Identify which cell holds the provided text, then report its (X, Y) central coordinate. 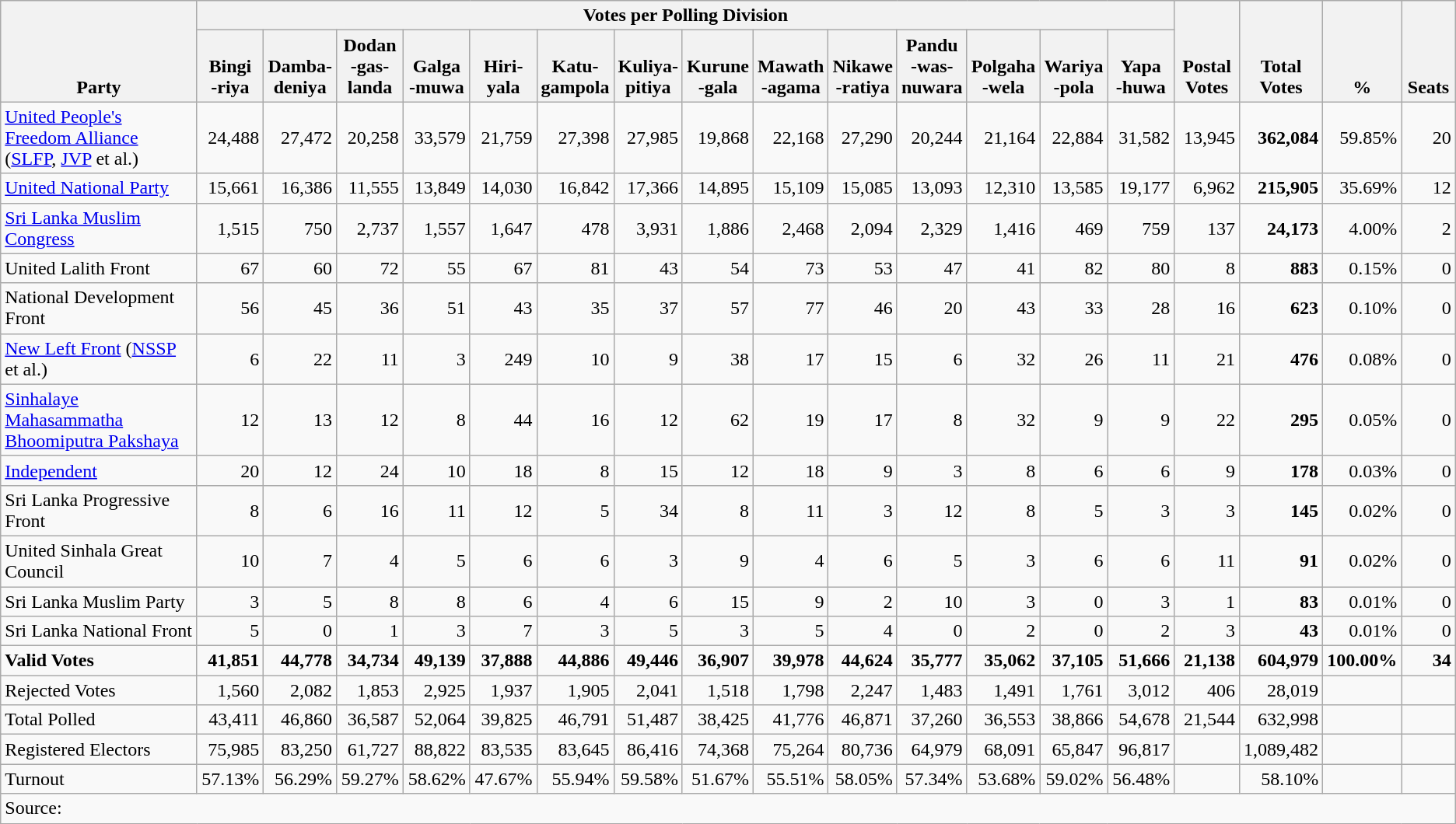
72 (370, 268)
19,177 (1141, 188)
75,985 (230, 749)
2,082 (300, 690)
13,093 (932, 188)
Katu-gampola (576, 66)
406 (1207, 690)
Bingi-riya (230, 66)
137 (1207, 229)
1,491 (1003, 690)
Polgaha-wela (1003, 66)
15,661 (230, 188)
51.67% (717, 779)
215,905 (1282, 188)
Galga-muwa (436, 66)
Damba-deniya (300, 66)
51,666 (1141, 661)
% (1363, 51)
41,776 (791, 720)
39,825 (503, 720)
1,557 (436, 229)
51 (436, 308)
52,064 (436, 720)
United Lalith Front (99, 268)
59.58% (648, 779)
13,945 (1207, 138)
56.48% (1141, 779)
16,842 (576, 188)
Sri Lanka Progressive Front (99, 510)
28,019 (1282, 690)
1,798 (791, 690)
0.05% (1363, 420)
26 (1073, 359)
1,089,482 (1282, 749)
11,555 (370, 188)
82 (1073, 268)
16,386 (300, 188)
35,777 (932, 661)
Registered Electors (99, 749)
73 (791, 268)
21,544 (1207, 720)
51,487 (648, 720)
47 (932, 268)
46,860 (300, 720)
24,173 (1282, 229)
56.29% (300, 779)
1,937 (503, 690)
Votes per Polling Division (686, 16)
13,585 (1073, 188)
27,290 (863, 138)
54,678 (1141, 720)
2,041 (648, 690)
27,985 (648, 138)
37,260 (932, 720)
81 (576, 268)
38,425 (717, 720)
632,998 (1282, 720)
54 (717, 268)
2,094 (863, 229)
Source: (728, 808)
100.00% (1363, 661)
476 (1282, 359)
57.34% (932, 779)
56 (230, 308)
Total Votes (1282, 51)
12,310 (1003, 188)
62 (717, 420)
469 (1073, 229)
61,727 (370, 749)
Sri Lanka Muslim Congress (99, 229)
83,645 (576, 749)
46 (863, 308)
1,416 (1003, 229)
58.05% (863, 779)
91 (1282, 561)
0.03% (1363, 470)
83,250 (300, 749)
74,368 (717, 749)
3,931 (648, 229)
36,553 (1003, 720)
Rejected Votes (99, 690)
0.10% (1363, 308)
17,366 (648, 188)
19 (791, 420)
Kuliya-pitiya (648, 66)
86,416 (648, 749)
44 (503, 420)
19,868 (717, 138)
27,472 (300, 138)
27,398 (576, 138)
Seats (1429, 51)
United People's Freedom Alliance (SLFP, JVP et al.) (99, 138)
36 (370, 308)
604,979 (1282, 661)
Turnout (99, 779)
65,847 (1073, 749)
22,884 (1073, 138)
46,871 (863, 720)
2,247 (863, 690)
53 (863, 268)
295 (1282, 420)
6,962 (1207, 188)
55.51% (791, 779)
623 (1282, 308)
20,258 (370, 138)
77 (791, 308)
59.85% (1363, 138)
1,518 (717, 690)
4.00% (1363, 229)
44,886 (576, 661)
64,979 (932, 749)
34,734 (370, 661)
43,411 (230, 720)
20,244 (932, 138)
22,168 (791, 138)
15,109 (791, 188)
Wariya-pola (1073, 66)
96,817 (1141, 749)
37,888 (503, 661)
41,851 (230, 661)
33,579 (436, 138)
35 (576, 308)
35,062 (1003, 661)
Nikawe-ratiya (863, 66)
3,012 (1141, 690)
46,791 (576, 720)
21,138 (1207, 661)
14,895 (717, 188)
36,587 (370, 720)
United National Party (99, 188)
21 (1207, 359)
59.02% (1073, 779)
88,822 (436, 749)
Dodan-gas-landa (370, 66)
47.67% (503, 779)
45 (300, 308)
83 (1282, 601)
35.69% (1363, 188)
57.13% (230, 779)
44,778 (300, 661)
Yapa-huwa (1141, 66)
Valid Votes (99, 661)
68,091 (1003, 749)
2,329 (932, 229)
41 (1003, 268)
Hiri-yala (503, 66)
44,624 (863, 661)
38,866 (1073, 720)
1,853 (370, 690)
Sri Lanka National Front (99, 631)
Kurune-gala (717, 66)
1,761 (1073, 690)
Pandu-was-nuwara (932, 66)
36,907 (717, 661)
59.27% (370, 779)
362,084 (1282, 138)
55 (436, 268)
0.08% (1363, 359)
1,886 (717, 229)
883 (1282, 268)
1,647 (503, 229)
58.62% (436, 779)
57 (717, 308)
178 (1282, 470)
21,759 (503, 138)
2,737 (370, 229)
38 (717, 359)
49,139 (436, 661)
13 (300, 420)
1,905 (576, 690)
1,560 (230, 690)
478 (576, 229)
2,925 (436, 690)
31,582 (1141, 138)
759 (1141, 229)
145 (1282, 510)
75,264 (791, 749)
PostalVotes (1207, 51)
Party (99, 51)
83,535 (503, 749)
Sinhalaye Mahasammatha Bhoomiputra Pakshaya (99, 420)
Independent (99, 470)
37,105 (1073, 661)
2,468 (791, 229)
24 (370, 470)
60 (300, 268)
58.10% (1282, 779)
1,515 (230, 229)
New Left Front (NSSP et al.) (99, 359)
80,736 (863, 749)
33 (1073, 308)
249 (503, 359)
0.15% (1363, 268)
Total Polled (99, 720)
1,483 (932, 690)
53.68% (1003, 779)
80 (1141, 268)
United Sinhala Great Council (99, 561)
14,030 (503, 188)
55.94% (576, 779)
750 (300, 229)
28 (1141, 308)
49,446 (648, 661)
13,849 (436, 188)
Sri Lanka Muslim Party (99, 601)
Mawath-agama (791, 66)
39,978 (791, 661)
15,085 (863, 188)
21,164 (1003, 138)
37 (648, 308)
National Development Front (99, 308)
24,488 (230, 138)
